Detect which cell encompasses the target text, then output its (x, y) center coordinate. 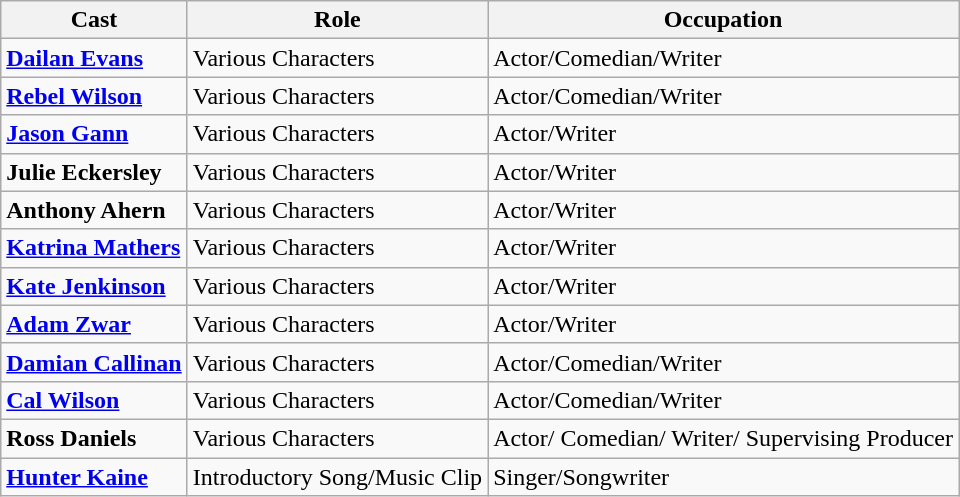
Damian Callinan (94, 362)
Cal Wilson (94, 400)
Anthony Ahern (94, 210)
Singer/Songwriter (724, 477)
Adam Zwar (94, 324)
Dailan Evans (94, 58)
Rebel Wilson (94, 96)
Cast (94, 20)
Julie Eckersley (94, 172)
Role (337, 20)
Introductory Song/Music Clip (337, 477)
Ross Daniels (94, 438)
Hunter Kaine (94, 477)
Kate Jenkinson (94, 286)
Occupation (724, 20)
Katrina Mathers (94, 248)
Actor/ Comedian/ Writer/ Supervising Producer (724, 438)
Jason Gann (94, 134)
